Return the (X, Y) coordinate for the center point of the cell that contains the specified text.  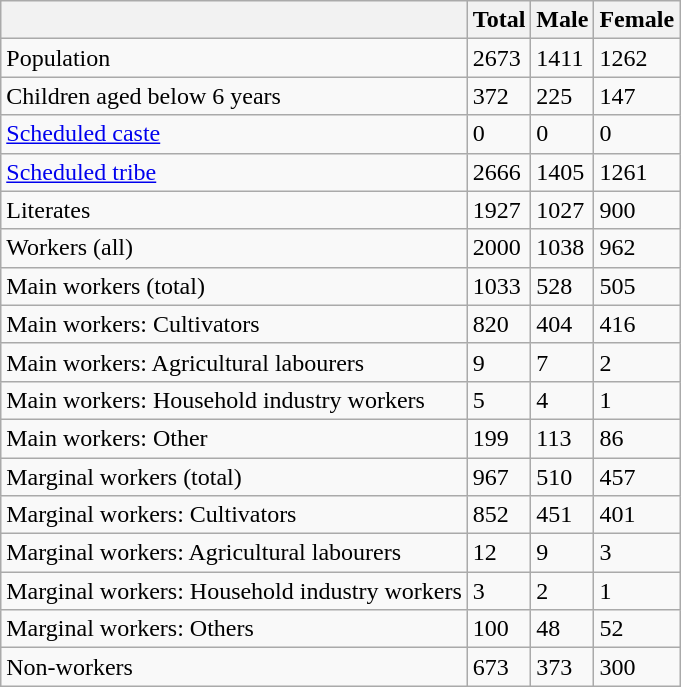
1927 (499, 210)
372 (499, 96)
300 (637, 667)
451 (562, 515)
2673 (499, 58)
7 (562, 362)
Population (234, 58)
1405 (562, 172)
Scheduled caste (234, 134)
Main workers: Household industry workers (234, 400)
Marginal workers: Household industry workers (234, 591)
852 (499, 515)
457 (637, 477)
510 (562, 477)
1033 (499, 286)
Marginal workers: Agricultural labourers (234, 553)
5 (499, 400)
401 (637, 515)
Marginal workers: Cultivators (234, 515)
Workers (all) (234, 248)
2000 (499, 248)
967 (499, 477)
528 (562, 286)
820 (499, 324)
404 (562, 324)
505 (637, 286)
Male (562, 20)
100 (499, 629)
1027 (562, 210)
Main workers: Other (234, 438)
Main workers: Cultivators (234, 324)
Children aged below 6 years (234, 96)
113 (562, 438)
199 (499, 438)
Marginal workers: Others (234, 629)
1038 (562, 248)
52 (637, 629)
1262 (637, 58)
1261 (637, 172)
416 (637, 324)
Total (499, 20)
147 (637, 96)
673 (499, 667)
Female (637, 20)
225 (562, 96)
373 (562, 667)
86 (637, 438)
Scheduled tribe (234, 172)
Non-workers (234, 667)
12 (499, 553)
2666 (499, 172)
962 (637, 248)
Literates (234, 210)
48 (562, 629)
Marginal workers (total) (234, 477)
4 (562, 400)
Main workers: Agricultural labourers (234, 362)
1411 (562, 58)
900 (637, 210)
Main workers (total) (234, 286)
